Identify which cell holds the provided text, then report its (X, Y) central coordinate. 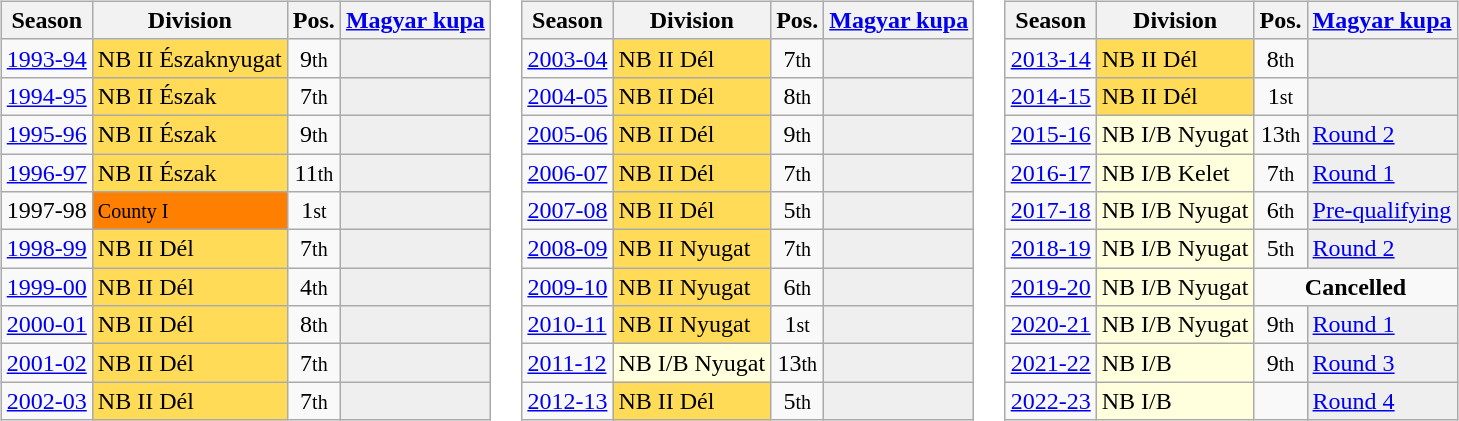
2003-04 (568, 58)
1995-96 (46, 134)
2006-07 (568, 173)
2019-20 (1050, 287)
2022-23 (1050, 401)
2013-14 (1050, 58)
2015-16 (1050, 134)
NB I/B Kelet (1175, 173)
NB II Északnyugat (190, 58)
County I (190, 211)
2002-03 (46, 401)
Round 4 (1382, 401)
1996-97 (46, 173)
2012-13 (568, 401)
2000-01 (46, 325)
2007-08 (568, 211)
2005-06 (568, 134)
2001-02 (46, 363)
2008-09 (568, 249)
2016-17 (1050, 173)
11th (314, 173)
2009-10 (568, 287)
1993-94 (46, 58)
2021-22 (1050, 363)
2014-15 (1050, 96)
2011-12 (568, 363)
1997-98 (46, 211)
2018-19 (1050, 249)
2004-05 (568, 96)
4th (314, 287)
1999-00 (46, 287)
Cancelled (1356, 287)
2020-21 (1050, 325)
1994-95 (46, 96)
Round 3 (1382, 363)
2017-18 (1050, 211)
2010-11 (568, 325)
Pre-qualifying (1382, 211)
1998-99 (46, 249)
